Capture the cell that displays the provided text and extract its (x, y) central coordinate. 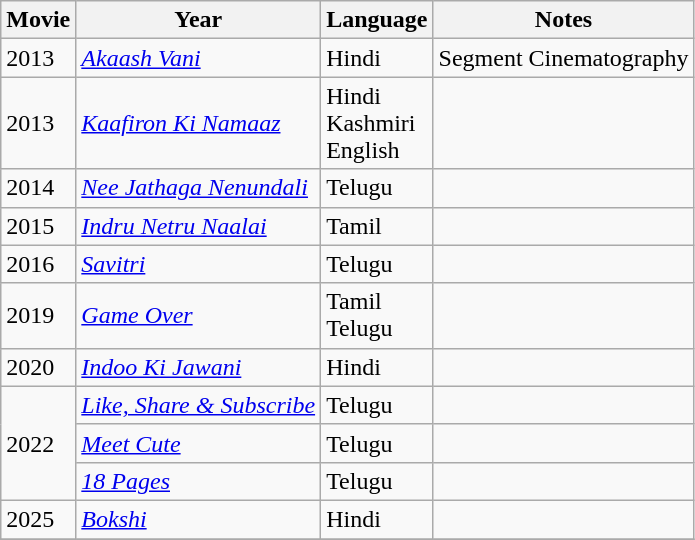
Bokshi (198, 519)
TamilTelugu (377, 316)
Year (198, 20)
2014 (38, 188)
HindiKashmiriEnglish (377, 123)
Notes (564, 20)
2016 (38, 264)
2025 (38, 519)
18 Pages (198, 481)
Nee Jathaga Nenundali (198, 188)
Movie (38, 20)
Kaafiron Ki Namaaz (198, 123)
2022 (38, 443)
Meet Cute (198, 443)
Indru Netru Naalai (198, 226)
2019 (38, 316)
Indoo Ki Jawani (198, 367)
Tamil (377, 226)
Akaash Vani (198, 58)
Game Over (198, 316)
Segment Cinematography (564, 58)
2020 (38, 367)
Savitri (198, 264)
Like, Share & Subscribe (198, 405)
Language (377, 20)
2015 (38, 226)
